For the text-containing cell, return its midpoint in [X, Y] coordinate format. 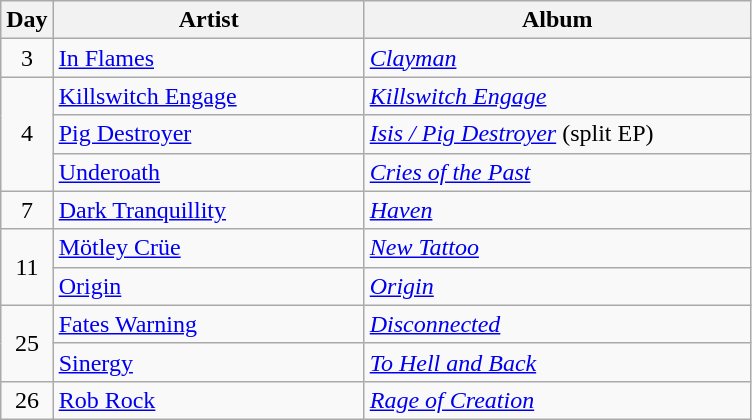
Underoath [208, 172]
Pig Destroyer [208, 134]
3 [27, 58]
Fates Warning [208, 324]
In Flames [208, 58]
Haven [557, 210]
Day [27, 20]
11 [27, 267]
Sinergy [208, 362]
Rob Rock [208, 400]
25 [27, 343]
Rage of Creation [557, 400]
Mötley Crüe [208, 248]
New Tattoo [557, 248]
Album [557, 20]
Artist [208, 20]
Isis / Pig Destroyer (split EP) [557, 134]
To Hell and Back [557, 362]
Clayman [557, 58]
26 [27, 400]
4 [27, 134]
7 [27, 210]
Dark Tranquillity [208, 210]
Cries of the Past [557, 172]
Disconnected [557, 324]
